Search for the cell housing the specified text and yield its [x, y] center coordinate. 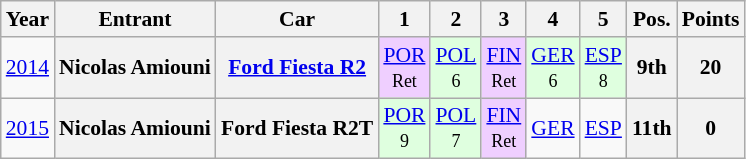
Pos. [652, 19]
9th [652, 68]
2 [456, 19]
POL7 [456, 128]
1 [404, 19]
Car [297, 19]
POL6 [456, 68]
ESP [604, 128]
0 [711, 128]
GER6 [552, 68]
2014 [28, 68]
Ford Fiesta R2T [297, 128]
Ford Fiesta R2 [297, 68]
ESP8 [604, 68]
3 [504, 19]
GER [552, 128]
Year [28, 19]
PORRet [404, 68]
5 [604, 19]
2015 [28, 128]
POR9 [404, 128]
Points [711, 19]
4 [552, 19]
20 [711, 68]
Entrant [135, 19]
11th [652, 128]
